Find where the given text appears and provide that cell's center as (x, y) coordinate. 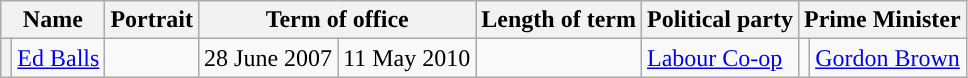
Length of term (559, 20)
28 June 2007 (268, 58)
Name (53, 20)
Political party (720, 20)
Labour Co-op (720, 58)
Prime Minister (883, 20)
Gordon Brown (888, 58)
11 May 2010 (407, 58)
Portrait (152, 20)
Ed Balls (58, 58)
Term of office (338, 20)
